Scan for the cell matching the given text and deliver its (X, Y) coordinate at center. 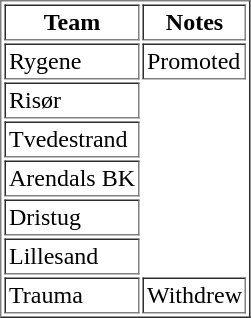
Promoted (194, 62)
Trauma (72, 296)
Withdrew (194, 296)
Dristug (72, 218)
Notes (194, 22)
Team (72, 22)
Rygene (72, 62)
Arendals BK (72, 178)
Lillesand (72, 256)
Tvedestrand (72, 140)
Risør (72, 100)
